Return the [X, Y] coordinate for the center point of the cell that contains the specified text.  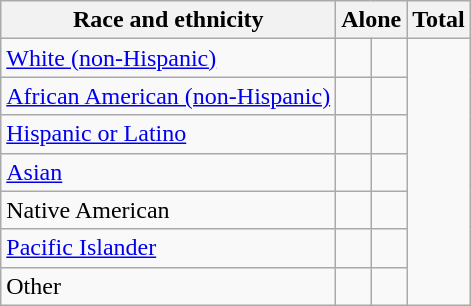
Native American [168, 210]
Other [168, 286]
Pacific Islander [168, 248]
White (non-Hispanic) [168, 58]
Hispanic or Latino [168, 134]
Alone [372, 20]
Asian [168, 172]
Race and ethnicity [168, 20]
African American (non-Hispanic) [168, 96]
Total [439, 20]
